Extract the [X, Y] coordinate from the center of the cell holding the provided text.  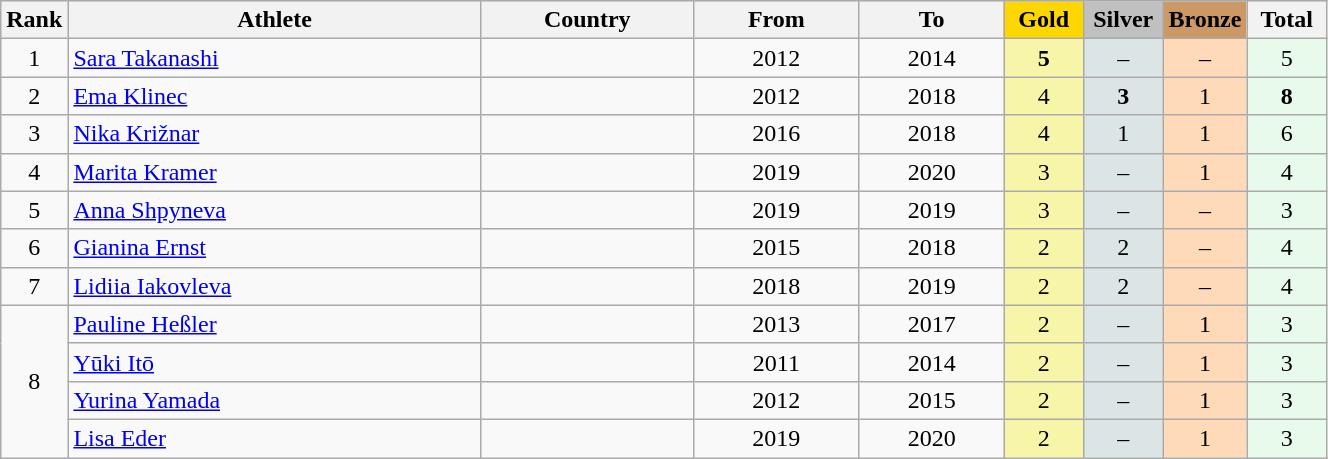
Lidiia Iakovleva [274, 286]
Yūki Itō [274, 362]
2016 [776, 134]
Pauline Heßler [274, 324]
Nika Križnar [274, 134]
Athlete [274, 20]
Marita Kramer [274, 172]
2017 [931, 324]
Yurina Yamada [274, 400]
2011 [776, 362]
Total [1287, 20]
Ema Klinec [274, 96]
7 [34, 286]
Silver [1123, 20]
Bronze [1205, 20]
To [931, 20]
Country [587, 20]
Rank [34, 20]
Anna Shpyneva [274, 210]
Gold [1044, 20]
Gianina Ernst [274, 248]
Sara Takanashi [274, 58]
Lisa Eder [274, 438]
From [776, 20]
2013 [776, 324]
